For the text-containing cell, return its midpoint in (X, Y) coordinate format. 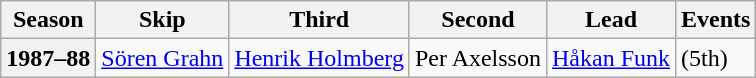
Season (48, 20)
Lead (610, 20)
Second (478, 20)
Third (320, 20)
Events (716, 20)
Håkan Funk (610, 58)
Skip (162, 20)
Per Axelsson (478, 58)
1987–88 (48, 58)
Sören Grahn (162, 58)
(5th) (716, 58)
Henrik Holmberg (320, 58)
